Extract the [X, Y] coordinate from the center of the cell holding the provided text.  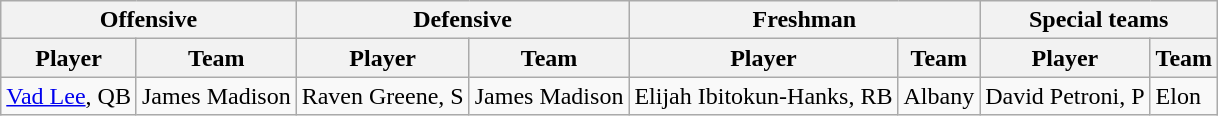
Offensive [148, 20]
Freshman [804, 20]
Elijah Ibitokun-Hanks, RB [764, 96]
Albany [939, 96]
Defensive [462, 20]
Raven Greene, S [382, 96]
Elon [1184, 96]
Vad Lee, QB [69, 96]
Special teams [1099, 20]
David Petroni, P [1065, 96]
